For the text-containing cell, return its midpoint in [x, y] coordinate format. 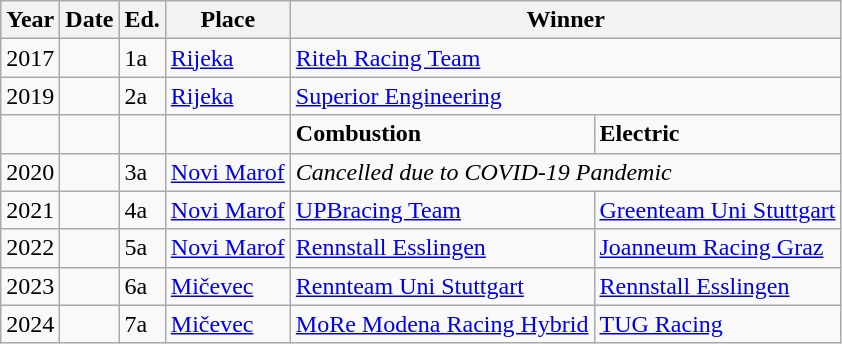
2a [142, 96]
2023 [30, 286]
Greenteam Uni Stuttgart [718, 210]
2021 [30, 210]
6a [142, 286]
4a [142, 210]
MoRe Modena Racing Hybrid [442, 324]
Electric [718, 134]
Year [30, 20]
Superior Engineering [566, 96]
7a [142, 324]
Rennteam Uni Stuttgart [442, 286]
2019 [30, 96]
Winner [566, 20]
Date [90, 20]
UPBracing Team [442, 210]
Ed. [142, 20]
2024 [30, 324]
Cancelled due to COVID-19 Pandemic [566, 172]
Riteh Racing Team [566, 58]
Place [228, 20]
Combustion [442, 134]
1a [142, 58]
2020 [30, 172]
Joanneum Racing Graz [718, 248]
5a [142, 248]
TUG Racing [718, 324]
2022 [30, 248]
3a [142, 172]
2017 [30, 58]
